Search for the cell housing the specified text and yield its (x, y) center coordinate. 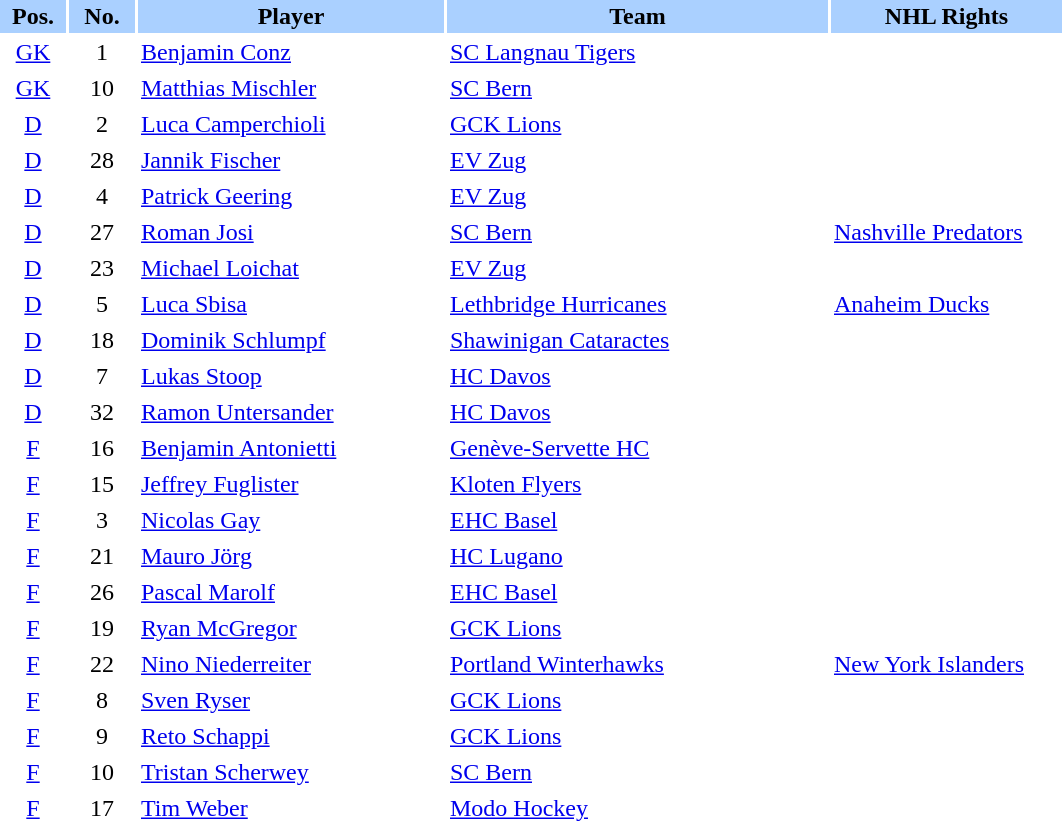
Portland Winterhawks (638, 664)
Genève-Servette HC (638, 448)
7 (102, 376)
Tristan Scherwey (291, 772)
Luca Camperchioli (291, 124)
Team (638, 16)
Nashville Predators (946, 232)
Jannik Fischer (291, 160)
NHL Rights (946, 16)
Jeffrey Fuglister (291, 484)
16 (102, 448)
Nicolas Gay (291, 520)
Pos. (33, 16)
4 (102, 196)
Ryan McGregor (291, 628)
No. (102, 16)
5 (102, 304)
Lukas Stoop (291, 376)
2 (102, 124)
Pascal Marolf (291, 592)
Roman Josi (291, 232)
21 (102, 556)
Reto Schappi (291, 736)
Luca Sbisa (291, 304)
28 (102, 160)
Benjamin Conz (291, 52)
Nino Niederreiter (291, 664)
23 (102, 268)
Player (291, 16)
19 (102, 628)
9 (102, 736)
Ramon Untersander (291, 412)
HC Lugano (638, 556)
Patrick Geering (291, 196)
Matthias Mischler (291, 88)
New York Islanders (946, 664)
Benjamin Antonietti (291, 448)
26 (102, 592)
27 (102, 232)
32 (102, 412)
Sven Ryser (291, 700)
Shawinigan Cataractes (638, 340)
8 (102, 700)
22 (102, 664)
Anaheim Ducks (946, 304)
Dominik Schlumpf (291, 340)
3 (102, 520)
18 (102, 340)
Michael Loichat (291, 268)
SC Langnau Tigers (638, 52)
Kloten Flyers (638, 484)
15 (102, 484)
Mauro Jörg (291, 556)
Lethbridge Hurricanes (638, 304)
1 (102, 52)
